Provide the (x, y) coordinate of the cell's center where the given text is located.  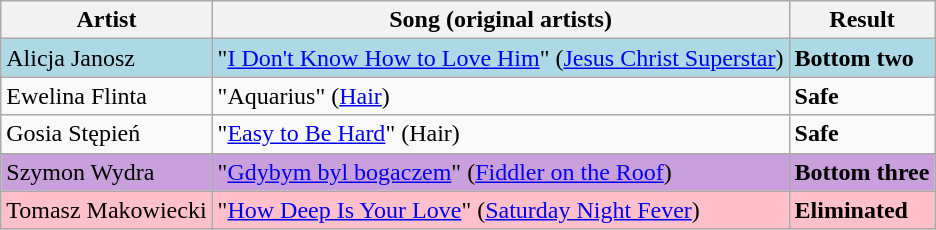
Artist (106, 20)
Result (862, 20)
Ewelina Flinta (106, 96)
Gosia Stępień (106, 134)
Tomasz Makowiecki (106, 210)
Bottom two (862, 58)
"I Don't Know How to Love Him" (Jesus Christ Superstar) (500, 58)
Bottom three (862, 172)
"Aquarius" (Hair) (500, 96)
Alicja Janosz (106, 58)
Song (original artists) (500, 20)
Szymon Wydra (106, 172)
Eliminated (862, 210)
"Gdybym byl bogaczem" (Fiddler on the Roof) (500, 172)
"Easy to Be Hard" (Hair) (500, 134)
"How Deep Is Your Love" (Saturday Night Fever) (500, 210)
